From the cell containing the given text, extract its center point as [X, Y] coordinate. 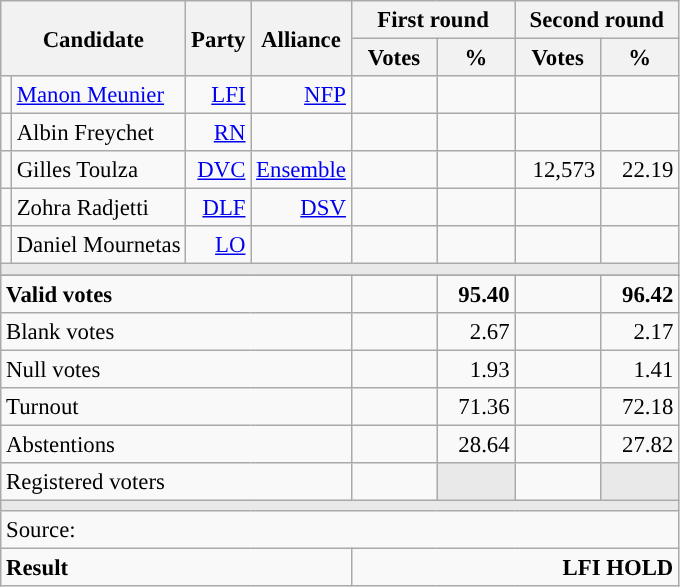
Alliance [301, 38]
Manon Meunier [98, 95]
22.19 [639, 170]
Blank votes [176, 331]
Valid votes [176, 294]
DSV [301, 208]
27.82 [639, 444]
LFI [218, 95]
Null votes [176, 369]
NFP [301, 95]
LO [218, 245]
DVC [218, 170]
Turnout [176, 406]
96.42 [639, 294]
95.40 [476, 294]
First round [433, 20]
71.36 [476, 406]
Second round [597, 20]
Zohra Radjetti [98, 208]
Ensemble [301, 170]
Gilles Toulza [98, 170]
72.18 [639, 406]
Daniel Mournetas [98, 245]
Albin Freychet [98, 133]
2.67 [476, 331]
1.41 [639, 369]
Candidate [94, 38]
DLF [218, 208]
Registered voters [176, 482]
2.17 [639, 331]
Result [176, 567]
28.64 [476, 444]
LFI HOLD [514, 567]
1.93 [476, 369]
Source: [340, 530]
Party [218, 38]
RN [218, 133]
12,573 [558, 170]
Abstentions [176, 444]
